Locate the cell with the specified text and output its [X, Y] center coordinate. 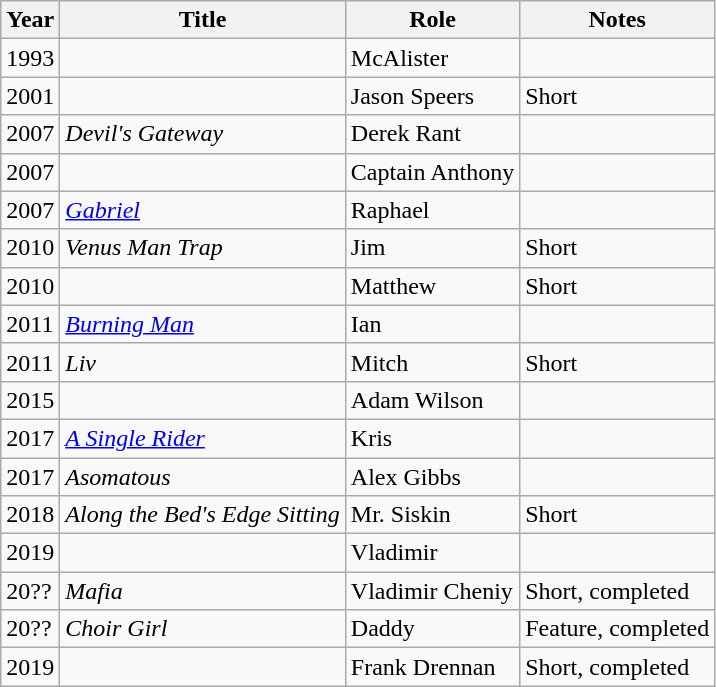
Daddy [432, 629]
Mitch [432, 362]
Choir Girl [202, 629]
Jason Speers [432, 96]
Matthew [432, 286]
Alex Gibbs [432, 477]
Year [30, 20]
Adam Wilson [432, 400]
Mr. Siskin [432, 515]
Gabriel [202, 210]
Mafia [202, 591]
Feature, completed [618, 629]
2015 [30, 400]
Devil's Gateway [202, 134]
A Single Rider [202, 438]
1993 [30, 58]
Asomatous [202, 477]
Liv [202, 362]
Captain Anthony [432, 172]
Notes [618, 20]
Ian [432, 324]
Vladimir [432, 553]
Raphael [432, 210]
Venus Man Trap [202, 248]
Burning Man [202, 324]
Vladimir Cheniy [432, 591]
2001 [30, 96]
Derek Rant [432, 134]
Kris [432, 438]
Role [432, 20]
Frank Drennan [432, 667]
2018 [30, 515]
Along the Bed's Edge Sitting [202, 515]
Title [202, 20]
Jim [432, 248]
McAlister [432, 58]
